Scan for the cell matching the given text and deliver its (x, y) coordinate at center. 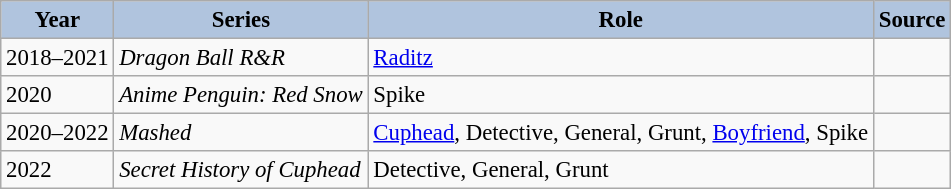
Year (58, 20)
Series (241, 20)
Cuphead, Detective, General, Grunt, Boyfriend, Spike (620, 133)
Source (912, 20)
2020 (58, 95)
Role (620, 20)
Spike (620, 95)
Dragon Ball R&R (241, 58)
Detective, General, Grunt (620, 170)
2020–2022 (58, 133)
Anime Penguin: Red Snow (241, 95)
Mashed (241, 133)
Secret History of Cuphead (241, 170)
2018–2021 (58, 58)
2022 (58, 170)
Raditz (620, 58)
